Determine the [x, y] coordinate at the center of the cell enclosing the given text.  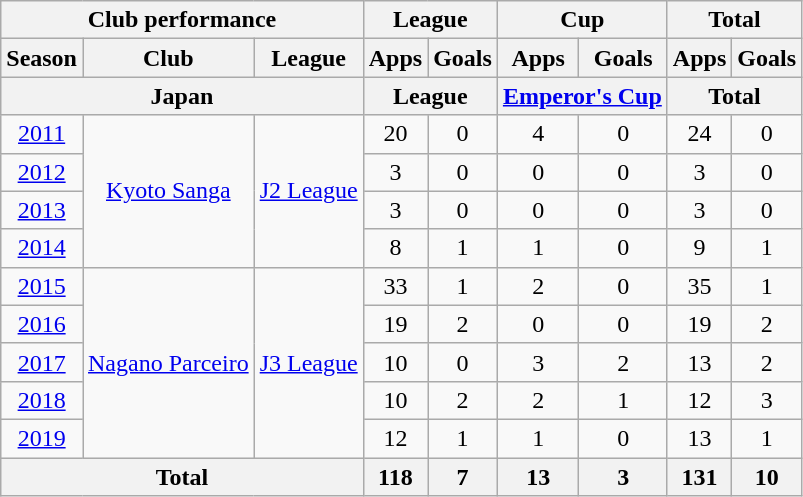
35 [699, 286]
7 [463, 477]
2017 [42, 362]
Club [168, 58]
Japan [182, 96]
33 [395, 286]
Season [42, 58]
131 [699, 477]
Emperor's Cup [582, 96]
20 [395, 134]
4 [538, 134]
24 [699, 134]
Kyoto Sanga [168, 191]
J3 League [308, 362]
2015 [42, 286]
2019 [42, 438]
2011 [42, 134]
2012 [42, 172]
8 [395, 248]
Nagano Parceiro [168, 362]
2014 [42, 248]
2018 [42, 400]
2013 [42, 210]
118 [395, 477]
Cup [582, 20]
Club performance [182, 20]
2016 [42, 324]
9 [699, 248]
J2 League [308, 191]
